Extract the (X, Y) coordinate from the center of the cell holding the provided text.  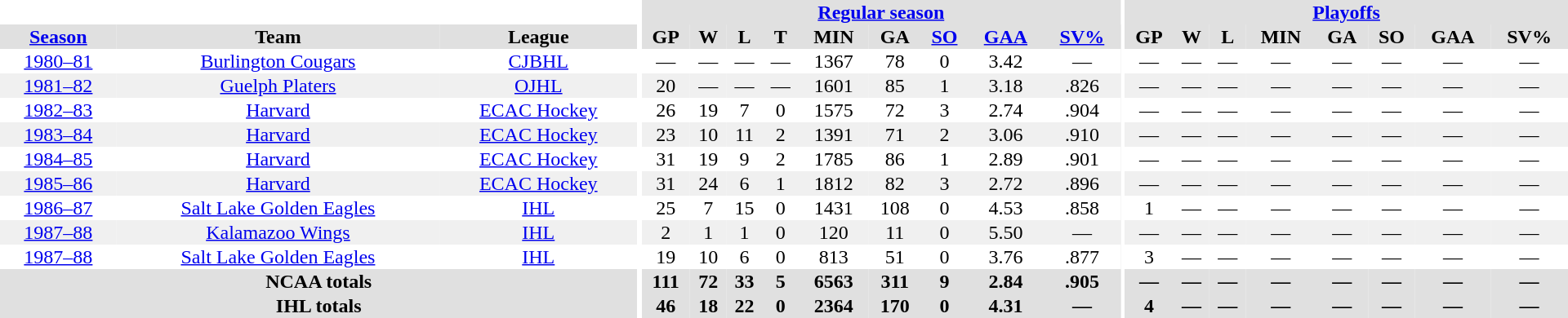
Team (278, 37)
2.89 (1005, 159)
3.18 (1005, 86)
111 (666, 281)
22 (744, 306)
33 (744, 281)
25 (666, 208)
1980–81 (59, 61)
Regular season (880, 12)
120 (834, 232)
4.53 (1005, 208)
2.74 (1005, 110)
Guelph Platers (278, 86)
League (538, 37)
.858 (1083, 208)
2.84 (1005, 281)
311 (895, 281)
18 (708, 306)
OJHL (538, 86)
.905 (1083, 281)
CJBHL (538, 61)
2.72 (1005, 183)
.901 (1083, 159)
1986–87 (59, 208)
1983–84 (59, 135)
IHL totals (318, 306)
1985–86 (59, 183)
26 (666, 110)
Burlington Cougars (278, 61)
2364 (834, 306)
1391 (834, 135)
6563 (834, 281)
.826 (1083, 86)
5 (781, 281)
170 (895, 306)
3.76 (1005, 257)
3.42 (1005, 61)
T (781, 37)
51 (895, 257)
1431 (834, 208)
NCAA totals (318, 281)
24 (708, 183)
1575 (834, 110)
46 (666, 306)
.877 (1083, 257)
15 (744, 208)
Kalamazoo Wings (278, 232)
78 (895, 61)
.896 (1083, 183)
108 (895, 208)
4.31 (1005, 306)
1982–83 (59, 110)
813 (834, 257)
85 (895, 86)
.910 (1083, 135)
1785 (834, 159)
1601 (834, 86)
3.06 (1005, 135)
1984–85 (59, 159)
.904 (1083, 110)
Playoffs (1346, 12)
Season (59, 37)
1981–82 (59, 86)
20 (666, 86)
82 (895, 183)
71 (895, 135)
86 (895, 159)
4 (1149, 306)
1812 (834, 183)
1367 (834, 61)
5.50 (1005, 232)
23 (666, 135)
